Detect which cell encompasses the target text, then output its [X, Y] center coordinate. 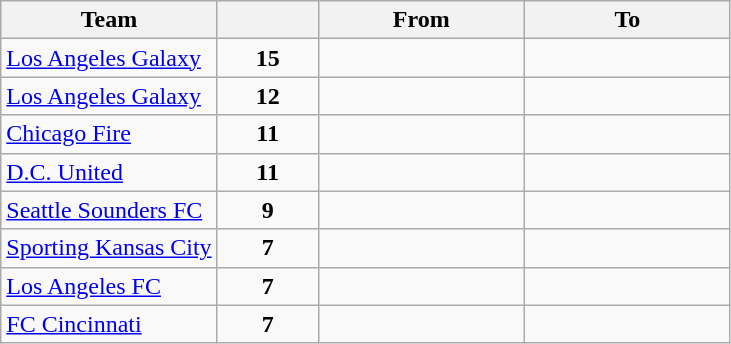
From [421, 20]
9 [268, 210]
12 [268, 96]
15 [268, 58]
FC Cincinnati [109, 324]
Seattle Sounders FC [109, 210]
Team [109, 20]
Los Angeles FC [109, 286]
Chicago Fire [109, 134]
D.C. United [109, 172]
To [627, 20]
Sporting Kansas City [109, 248]
